Determine the [X, Y] coordinate at the center of the cell enclosing the given text.  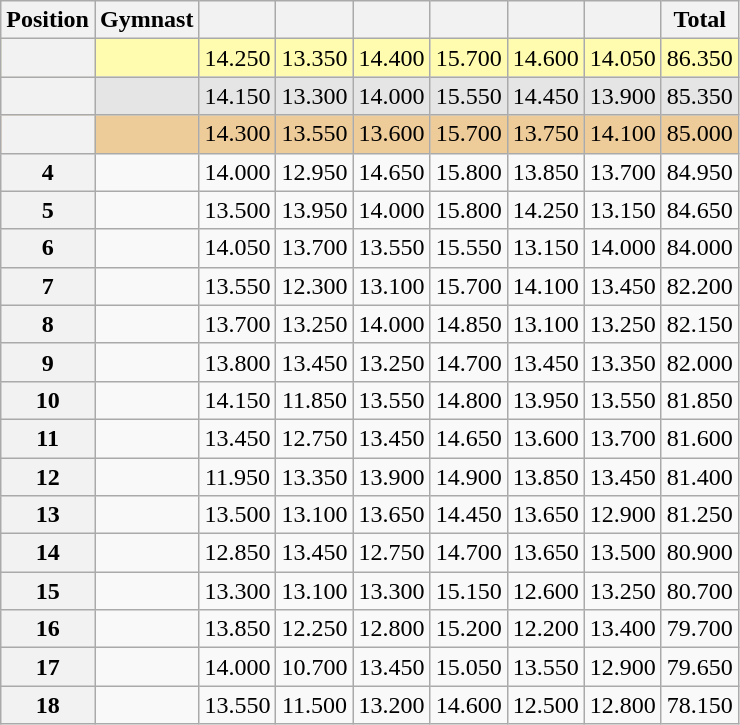
13.750 [546, 134]
14.800 [468, 400]
5 [48, 210]
85.350 [700, 96]
12.600 [546, 591]
79.700 [700, 629]
Position [48, 20]
84.650 [700, 210]
14.900 [468, 477]
12.950 [314, 172]
15.200 [468, 629]
11.500 [314, 705]
84.950 [700, 172]
81.250 [700, 515]
Total [700, 20]
11 [48, 438]
14.400 [392, 58]
13.200 [392, 705]
12.850 [238, 553]
79.650 [700, 667]
13.400 [622, 629]
78.150 [700, 705]
14.850 [468, 324]
17 [48, 667]
80.700 [700, 591]
12.200 [546, 629]
81.400 [700, 477]
80.900 [700, 553]
81.600 [700, 438]
15.150 [468, 591]
82.200 [700, 286]
14 [48, 553]
10.700 [314, 667]
86.350 [700, 58]
12.500 [546, 705]
Gymnast [146, 20]
12 [48, 477]
15 [48, 591]
18 [48, 705]
9 [48, 362]
7 [48, 286]
16 [48, 629]
12.300 [314, 286]
81.850 [700, 400]
4 [48, 172]
82.000 [700, 362]
15.050 [468, 667]
12.250 [314, 629]
84.000 [700, 248]
14.300 [238, 134]
85.000 [700, 134]
82.150 [700, 324]
11.950 [238, 477]
8 [48, 324]
11.850 [314, 400]
13.800 [238, 362]
13 [48, 515]
6 [48, 248]
10 [48, 400]
